Return (X, Y) of the center of cell containing provided text 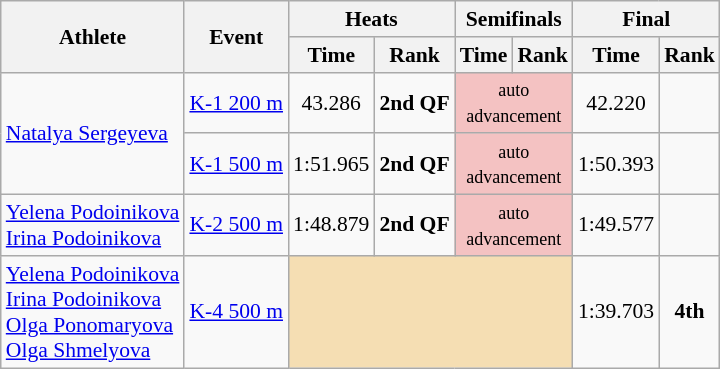
Natalya Sergeyeva (93, 133)
Yelena PodoinikovaIrina PodoinikovaOlga PonomaryovaOlga Shmelyova (93, 312)
K-2 500 m (236, 226)
1:39.703 (616, 312)
1:50.393 (616, 164)
43.286 (331, 102)
1:51.965 (331, 164)
Athlete (93, 36)
Final (646, 19)
4th (690, 312)
Semifinals (514, 19)
1:48.879 (331, 226)
1:49.577 (616, 226)
K-1 500 m (236, 164)
42.220 (616, 102)
Yelena PodoinikovaIrina Podoinikova (93, 226)
Heats (372, 19)
Event (236, 36)
K-4 500 m (236, 312)
K-1 200 m (236, 102)
